Determine the (x, y) coordinate at the center of the cell enclosing the given text.  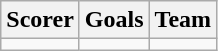
Scorer (40, 20)
Team (183, 20)
Goals (114, 20)
